For the text-containing cell, return its midpoint in [x, y] coordinate format. 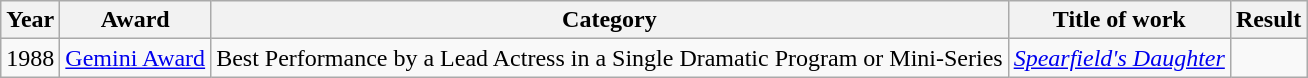
Title of work [1119, 20]
Best Performance by a Lead Actress in a Single Dramatic Program or Mini-Series [610, 58]
Year [30, 20]
Gemini Award [136, 58]
1988 [30, 58]
Result [1268, 20]
Award [136, 20]
Category [610, 20]
Spearfield's Daughter [1119, 58]
